Locate the cell with the specified text and output its (x, y) center coordinate. 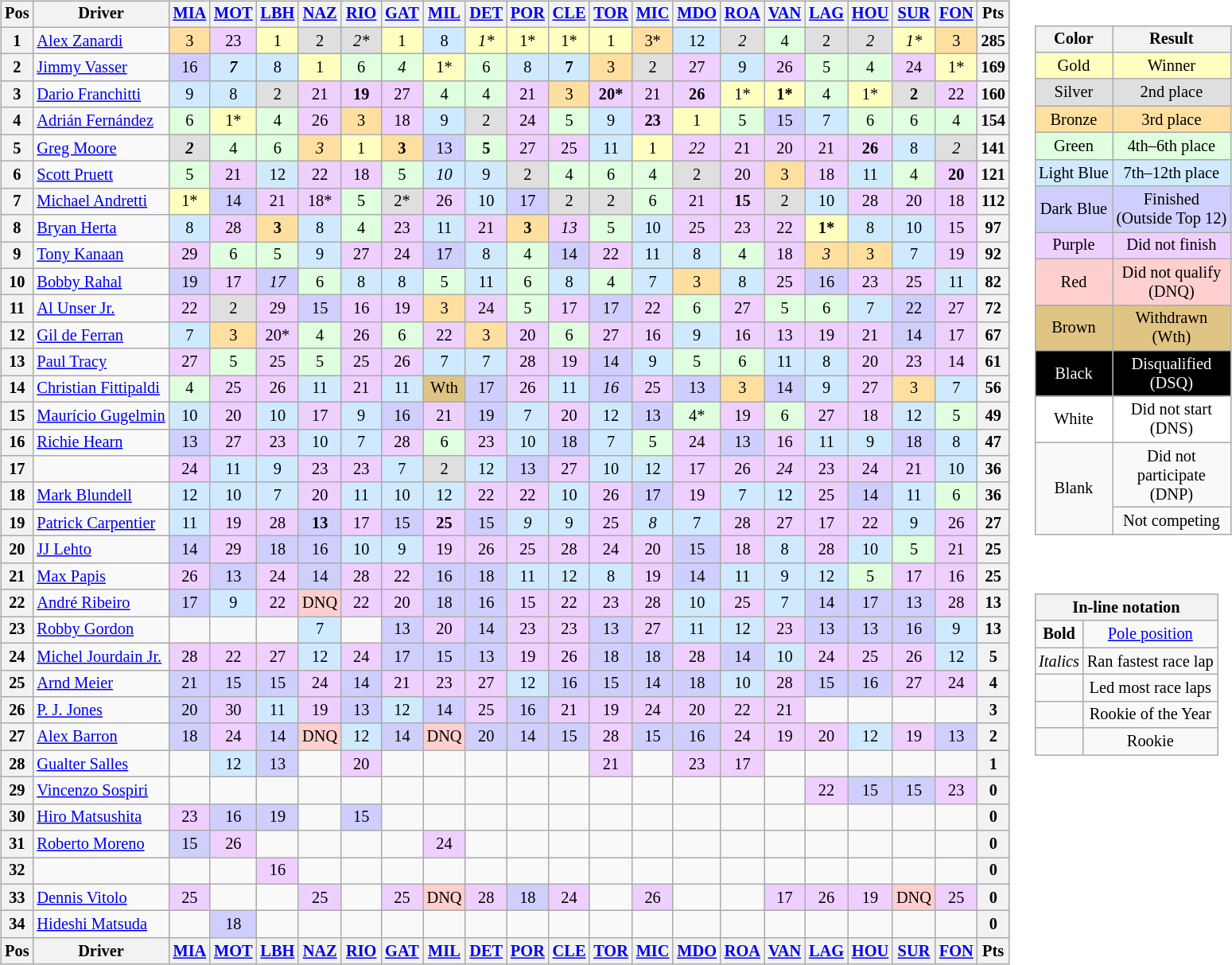
Purple (1074, 246)
4th–6th place (1172, 146)
Adrián Fernández (100, 121)
Did notparticipate(DNP) (1172, 475)
Led most race laps (1150, 688)
Michael Andretti (100, 201)
4* (697, 415)
285 (993, 41)
47 (993, 442)
121 (993, 175)
Not competing (1172, 521)
Greg Moore (100, 148)
Black (1074, 374)
Rookie (1150, 741)
112 (993, 201)
61 (993, 362)
32 (17, 871)
Robby Gordon (100, 630)
Italics (1059, 661)
Gualter Salles (100, 764)
White (1074, 419)
Light Blue (1074, 173)
Did not finish (1172, 246)
Jimmy Vasser (100, 68)
Withdrawn(Wth) (1172, 328)
Michel Jourdain Jr. (100, 656)
Vincenzo Sospiri (100, 791)
Dario Franchitti (100, 95)
Patrick Carpentier (100, 523)
33 (17, 897)
JJ Lehto (100, 550)
Dark Blue (1074, 209)
Christian Fittipaldi (100, 389)
Max Papis (100, 576)
18* (320, 201)
Roberto Moreno (100, 844)
Winner (1172, 66)
Finished(Outside Top 12) (1172, 209)
31 (17, 844)
Green (1074, 146)
Disqualified(DSQ) (1172, 374)
141 (993, 148)
169 (993, 68)
Rookie of the Year (1150, 714)
Bronze (1074, 119)
Bryan Herta (100, 228)
56 (993, 389)
34 (17, 924)
Paul Tracy (100, 362)
Al Unser Jr. (100, 309)
Result (1172, 39)
Did not qualify(DNQ) (1172, 282)
3rd place (1172, 119)
Blank (1074, 488)
82 (993, 282)
Silver (1074, 92)
Brown (1074, 328)
Ran fastest race lap (1150, 661)
Bobby Rahal (100, 282)
Scott Pruett (100, 175)
Pole position (1150, 634)
49 (993, 415)
3* (653, 41)
Maurício Gugelmin (100, 415)
In-line notation Bold Pole position Italics Ran fastest race lap Led most race laps Rookie of the Year Rookie (1133, 663)
Wth (445, 389)
Hideshi Matsuda (100, 924)
André Ribeiro (100, 603)
Alex Barron (100, 737)
Bold (1059, 634)
Arnd Meier (100, 683)
Tony Kanaan (100, 255)
154 (993, 121)
Gil de Ferran (100, 336)
7th–12th place (1172, 173)
Richie Hearn (100, 442)
92 (993, 255)
Hiro Matsushita (100, 817)
2nd place (1172, 92)
67 (993, 336)
P. J. Jones (100, 710)
160 (993, 95)
Red (1074, 282)
Gold (1074, 66)
In-line notation (1126, 608)
Mark Blundell (100, 496)
97 (993, 228)
Did not start(DNS) (1172, 419)
Color (1074, 39)
72 (993, 309)
Alex Zanardi (100, 41)
Dennis Vitolo (100, 897)
